Return the (X, Y) coordinate for the center point of the cell that contains the specified text.  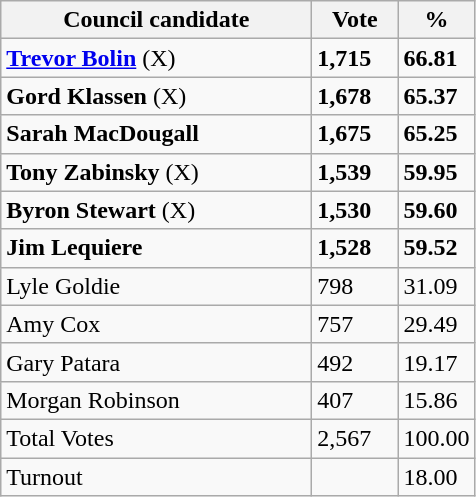
Tony Zabinsky (X) (156, 172)
18.00 (436, 477)
19.17 (436, 362)
100.00 (436, 438)
66.81 (436, 58)
Sarah MacDougall (156, 134)
492 (355, 362)
1,539 (355, 172)
29.49 (436, 324)
Trevor Bolin (X) (156, 58)
2,567 (355, 438)
65.25 (436, 134)
Gary Patara (156, 362)
59.60 (436, 210)
Council candidate (156, 20)
59.52 (436, 248)
Lyle Goldie (156, 286)
59.95 (436, 172)
798 (355, 286)
65.37 (436, 96)
31.09 (436, 286)
Total Votes (156, 438)
Gord Klassen (X) (156, 96)
1,678 (355, 96)
Vote (355, 20)
Morgan Robinson (156, 400)
1,675 (355, 134)
1,530 (355, 210)
Amy Cox (156, 324)
% (436, 20)
1,715 (355, 58)
1,528 (355, 248)
757 (355, 324)
Jim Lequiere (156, 248)
15.86 (436, 400)
407 (355, 400)
Byron Stewart (X) (156, 210)
Turnout (156, 477)
